Identify which cell holds the provided text, then report its [X, Y] central coordinate. 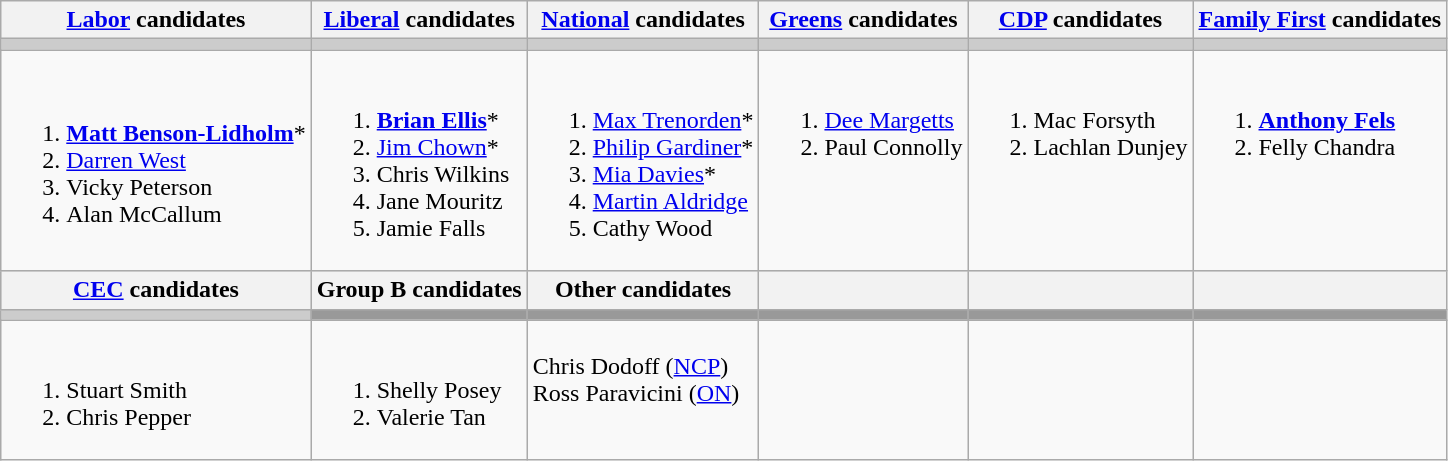
Anthony FelsFelly Chandra [1320, 160]
National candidates [643, 20]
CDP candidates [1080, 20]
Liberal candidates [419, 20]
CEC candidates [156, 290]
Chris Dodoff (NCP) Ross Paravicini (ON) [643, 390]
Group B candidates [419, 290]
Dee MargettsPaul Connolly [864, 160]
Matt Benson-Lidholm*Darren WestVicky PetersonAlan McCallum [156, 160]
Brian Ellis*Jim Chown*Chris WilkinsJane MouritzJamie Falls [419, 160]
Family First candidates [1320, 20]
Labor candidates [156, 20]
Mac ForsythLachlan Dunjey [1080, 160]
Other candidates [643, 290]
Greens candidates [864, 20]
Stuart SmithChris Pepper [156, 390]
Max Trenorden*Philip Gardiner*Mia Davies*Martin AldridgeCathy Wood [643, 160]
Shelly PoseyValerie Tan [419, 390]
